Provide the [X, Y] coordinate of the cell's center where the given text is located.  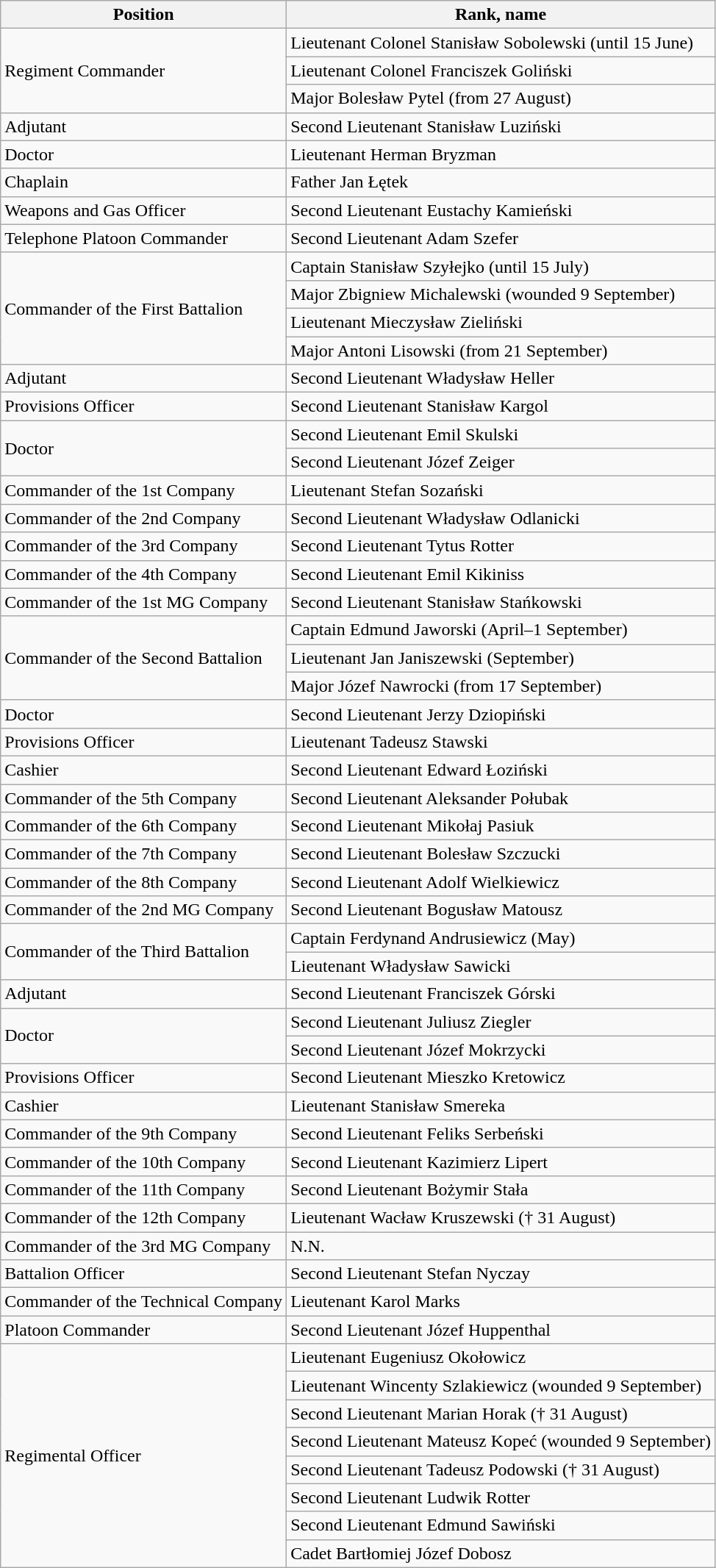
Second Lieutenant Bożymir Stała [501, 1189]
Lieutenant Colonel Stanisław Sobolewski (until 15 June) [501, 43]
N.N. [501, 1246]
Commander of the 1st Company [144, 490]
Commander of the Third Battalion [144, 952]
Second Lieutenant Juliusz Ziegler [501, 1022]
Second Lieutenant Kazimierz Lipert [501, 1161]
Commander of the 10th Company [144, 1161]
Second Lieutenant Stefan Nyczay [501, 1274]
Second Lieutenant Edmund Sawiński [501, 1525]
Captain Stanisław Szyłejko (until 15 July) [501, 266]
Second Lieutenant Eustachy Kamieński [501, 210]
Lieutenant Tadeusz Stawski [501, 742]
Second Lieutenant Emil Skulski [501, 434]
Commander of the 1st MG Company [144, 602]
Commander of the 4th Company [144, 574]
Commander of the 2nd Company [144, 518]
Commander of the 7th Company [144, 854]
Second Lieutenant Bogusław Matousz [501, 910]
Captain Edmund Jaworski (April–1 September) [501, 630]
Lieutenant Herman Bryzman [501, 154]
Commander of the Second Battalion [144, 658]
Lieutenant Stanisław Smereka [501, 1106]
Second Lieutenant Adam Szefer [501, 238]
Regimental Officer [144, 1456]
Lieutenant Wincenty Szlakiewicz (wounded 9 September) [501, 1386]
Second Lieutenant Józef Mokrzycki [501, 1050]
Major Antoni Lisowski (from 21 September) [501, 351]
Lieutenant Colonel Franciszek Goliński [501, 71]
Second Lieutenant Feliks Serbeński [501, 1134]
Commander of the 9th Company [144, 1134]
Commander of the 6th Company [144, 826]
Commander of the 8th Company [144, 882]
Second Lieutenant Adolf Wielkiewicz [501, 882]
Commander of the 11th Company [144, 1189]
Lieutenant Jan Janiszewski (September) [501, 658]
Second Lieutenant Tadeusz Podowski († 31 August) [501, 1469]
Lieutenant Stefan Sozański [501, 490]
Second Lieutenant Mateusz Kopeć (wounded 9 September) [501, 1442]
Rank, name [501, 15]
Second Lieutenant Marian Horak († 31 August) [501, 1414]
Regiment Commander [144, 71]
Commander of the First Battalion [144, 308]
Second Lieutenant Władysław Heller [501, 379]
Second Lieutenant Józef Huppenthal [501, 1330]
Father Jan Łętek [501, 182]
Cadet Bartłomiej Józef Dobosz [501, 1553]
Position [144, 15]
Chaplain [144, 182]
Platoon Commander [144, 1330]
Lieutenant Władysław Sawicki [501, 966]
Lieutenant Wacław Kruszewski († 31 August) [501, 1217]
Second Lieutenant Aleksander Połubak [501, 798]
Second Lieutenant Bolesław Szczucki [501, 854]
Telephone Platoon Commander [144, 238]
Second Lieutenant Józef Zeiger [501, 462]
Lieutenant Eugeniusz Okołowicz [501, 1358]
Second Lieutenant Stanisław Stańkowski [501, 602]
Weapons and Gas Officer [144, 210]
Second Lieutenant Ludwik Rotter [501, 1497]
Major Zbigniew Michalewski (wounded 9 September) [501, 294]
Second Lieutenant Emil Kikiniss [501, 574]
Commander of the 12th Company [144, 1217]
Commander of the 3rd Company [144, 546]
Second Lieutenant Mikołaj Pasiuk [501, 826]
Commander of the 5th Company [144, 798]
Major Józef Nawrocki (from 17 September) [501, 686]
Commander of the Technical Company [144, 1302]
Lieutenant Karol Marks [501, 1302]
Battalion Officer [144, 1274]
Second Lieutenant Stanisław Luziński [501, 126]
Second Lieutenant Tytus Rotter [501, 546]
Commander of the 3rd MG Company [144, 1246]
Second Lieutenant Jerzy Dziopiński [501, 714]
Second Lieutenant Stanisław Kargol [501, 407]
Second Lieutenant Edward Łoziński [501, 770]
Lieutenant Mieczysław Zieliński [501, 322]
Second Lieutenant Franciszek Górski [501, 994]
Second Lieutenant Mieszko Kretowicz [501, 1078]
Second Lieutenant Władysław Odlanicki [501, 518]
Commander of the 2nd MG Company [144, 910]
Major Bolesław Pytel (from 27 August) [501, 99]
Captain Ferdynand Andrusiewicz (May) [501, 938]
